Return [x, y] of the center of cell containing provided text 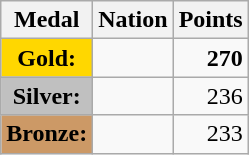
Gold: [47, 58]
Bronze: [47, 134]
Points [210, 20]
Nation [133, 20]
236 [210, 96]
233 [210, 134]
Silver: [47, 96]
270 [210, 58]
Medal [47, 20]
